From the cell containing the given text, extract its center point as (x, y) coordinate. 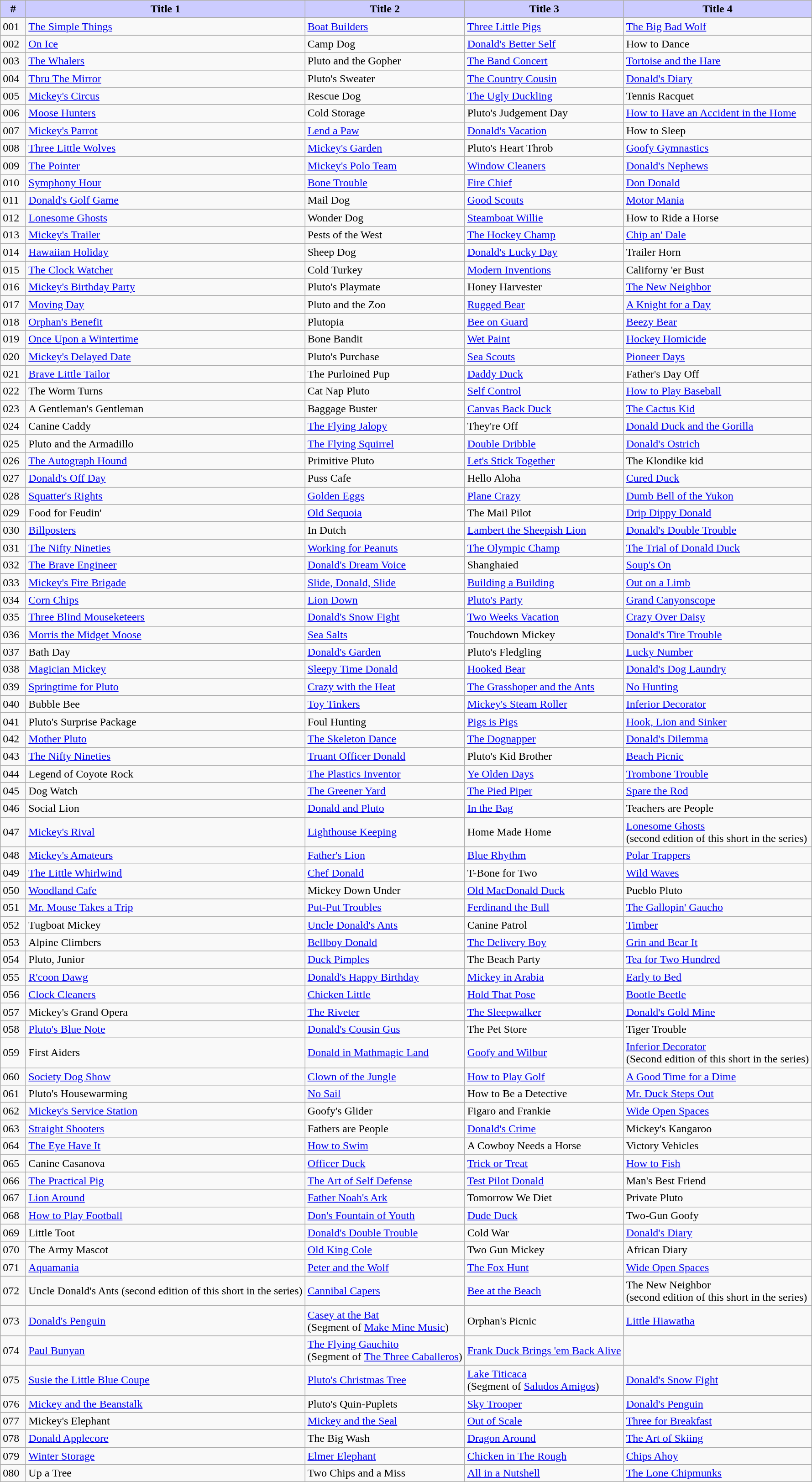
The Trial of Donald Duck (718, 548)
A Knight for a Day (718, 305)
Donald's Lucky Day (544, 252)
002 (13, 44)
026 (13, 461)
Ferdinand the Bull (544, 908)
042 (13, 739)
Slide, Donald, Slide (385, 583)
Wonder Dog (385, 218)
Trombone Trouble (718, 774)
058 (13, 1029)
Food for Feudin' (165, 513)
Hook, Lion and Sinker (718, 721)
045 (13, 791)
Blue Rhythm (544, 856)
Double Dribble (544, 443)
No Hunting (718, 687)
Casey at the Bat (Segment of Make Mine Music) (385, 1320)
In Dutch (385, 531)
Lucky Number (718, 652)
033 (13, 583)
Mickey's Parrot (165, 131)
Once Upon a Wintertime (165, 339)
Pluto's Party (544, 600)
Lake Titicaca (Segment of Saludos Amigos) (544, 1380)
Tomorrow We Diet (544, 1198)
Symphony Hour (165, 183)
R'coon Dawg (165, 977)
The Worm Turns (165, 391)
062 (13, 1111)
048 (13, 856)
They're Off (544, 426)
016 (13, 287)
Mickey's Rival (165, 832)
Uncle Donald's Ants (385, 925)
The Purloined Pup (385, 374)
Dumb Bell of the Yukon (718, 495)
Building a Building (544, 583)
First Aiders (165, 1053)
Dude Duck (544, 1215)
Toy Tinkers (385, 704)
Pluto's Sweater (385, 79)
Polar Trappers (718, 856)
The Skeleton Dance (385, 739)
The Big Wash (385, 1439)
How to Play Golf (544, 1076)
The Fox Hunt (544, 1267)
The Olympic Champ (544, 548)
The Art of Self Defense (385, 1181)
Chip an' Dale (718, 235)
The New Neighbor (second edition of this short in the series) (718, 1291)
Donald and Pluto (385, 809)
Sleepy Time Donald (385, 669)
Lion Around (165, 1198)
Little Toot (165, 1233)
Officer Duck (385, 1163)
Donald's Happy Birthday (385, 977)
A Good Time for a Dime (718, 1076)
Victory Vehicles (718, 1146)
Hold That Pose (544, 994)
Boat Builders (385, 26)
Donald's Dog Laundry (718, 669)
Donald's Tire Trouble (718, 635)
Good Scouts (544, 200)
Three Little Pigs (544, 26)
Early to Bed (718, 977)
Mickey's Kangaroo (718, 1129)
Motor Mania (718, 200)
Pueblo Pluto (718, 890)
Moose Hunters (165, 113)
021 (13, 374)
Sea Salts (385, 635)
077 (13, 1421)
053 (13, 942)
Tennis Racquet (718, 96)
Woodland Cafe (165, 890)
070 (13, 1250)
Donald's Gold Mine (718, 1012)
Baggage Buster (385, 409)
Father Noah's Ark (385, 1198)
Test Pilot Donald (544, 1181)
Golden Eggs (385, 495)
041 (13, 721)
Bee on Guard (544, 322)
Three Blind Mouseketeers (165, 617)
In the Bag (544, 809)
Foul Hunting (385, 721)
Aquamania (165, 1267)
Chef Donald (385, 873)
Old Sequoia (385, 513)
Goofy Gymnastics (718, 148)
The Gallopin' Gaucho (718, 908)
The Sleepwalker (544, 1012)
Grand Canyonscope (718, 600)
Mickey and the Beanstalk (165, 1404)
Mickey and the Seal (385, 1421)
Hello Aloha (544, 478)
Bone Trouble (385, 183)
How to Be a Detective (544, 1094)
Old MacDonald Duck (544, 890)
The Flying Gauchito (Segment of The Three Caballeros) (385, 1351)
047 (13, 832)
Lend a Paw (385, 131)
Peter and the Wolf (385, 1267)
Lighthouse Keeping (385, 832)
The Plastics Inventor (385, 774)
Californy 'er Bust (718, 270)
How to Have an Accident in the Home (718, 113)
Chips Ahoy (718, 1456)
061 (13, 1094)
How to Play Baseball (718, 391)
Canine Casanova (165, 1163)
Bubble Bee (165, 704)
044 (13, 774)
Society Dog Show (165, 1076)
010 (13, 183)
023 (13, 409)
The Greener Yard (385, 791)
How to Swim (385, 1146)
A Gentleman's Gentleman (165, 409)
019 (13, 339)
Don's Fountain of Youth (385, 1215)
040 (13, 704)
007 (13, 131)
029 (13, 513)
Trick or Treat (544, 1163)
The Mail Pilot (544, 513)
059 (13, 1053)
Hooked Bear (544, 669)
On Ice (165, 44)
009 (13, 165)
Title 3 (544, 9)
Donald's Better Self (544, 44)
Hawaiian Holiday (165, 252)
Cold Turkey (385, 270)
Pigs is Pigs (544, 721)
Pluto and the Armadillo (165, 443)
043 (13, 756)
Orphan's Picnic (544, 1320)
Mickey's Delayed Date (165, 357)
Bootle Beetle (718, 994)
Beezy Bear (718, 322)
The Beach Party (544, 960)
How to Sleep (718, 131)
Title 4 (718, 9)
Pluto's Purchase (385, 357)
The Little Whirlwind (165, 873)
Put-Put Troubles (385, 908)
Donald's Vacation (544, 131)
Father's Lion (385, 856)
069 (13, 1233)
Goofy's Glider (385, 1111)
Chicken Little (385, 994)
Straight Shooters (165, 1129)
# (13, 9)
071 (13, 1267)
Cold Storage (385, 113)
046 (13, 809)
008 (13, 148)
Fire Chief (544, 183)
005 (13, 96)
Let's Stick Together (544, 461)
Hockey Homicide (718, 339)
Fathers are People (385, 1129)
Tugboat Mickey (165, 925)
How to Ride a Horse (718, 218)
Donald in Mathmagic Land (385, 1053)
The Band Concert (544, 61)
Canine Patrol (544, 925)
017 (13, 305)
Sky Trooper (544, 1404)
The Whalers (165, 61)
Legend of Coyote Rock (165, 774)
Grin and Bear It (718, 942)
Pluto and the Zoo (385, 305)
037 (13, 652)
Mr. Mouse Takes a Trip (165, 908)
Honey Harvester (544, 287)
057 (13, 1012)
Donald Duck and the Gorilla (718, 426)
The Flying Squirrel (385, 443)
Timber (718, 925)
Uncle Donald's Ants (second edition of this short in the series) (165, 1291)
067 (13, 1198)
Susie the Little Blue Coupe (165, 1380)
Tortoise and the Hare (718, 61)
Cannibal Capers (385, 1291)
Two Chips and a Miss (385, 1473)
079 (13, 1456)
Frank Duck Brings 'em Back Alive (544, 1351)
Drip Dippy Donald (718, 513)
Mickey's Garden (385, 148)
Mr. Duck Steps Out (718, 1094)
035 (13, 617)
030 (13, 531)
034 (13, 600)
Inferior Decorator (718, 704)
027 (13, 478)
Puss Cafe (385, 478)
051 (13, 908)
Mickey's Fire Brigade (165, 583)
018 (13, 322)
Pluto's Judgement Day (544, 113)
072 (13, 1291)
Pluto's Blue Note (165, 1029)
Soup's On (718, 565)
Private Pluto (718, 1198)
Alpine Climbers (165, 942)
013 (13, 235)
Morris the Midget Moose (165, 635)
Plutopia (385, 322)
Steamboat Willie (544, 218)
Mickey's Birthday Party (165, 287)
Ye Olden Days (544, 774)
011 (13, 200)
Figaro and Frankie (544, 1111)
Inferior Decorator (Second edition of this short in the series) (718, 1053)
Window Cleaners (544, 165)
Canvas Back Duck (544, 409)
Two-Gun Goofy (718, 1215)
Pioneer Days (718, 357)
No Sail (385, 1094)
Camp Dog (385, 44)
065 (13, 1163)
Wet Paint (544, 339)
Father's Day Off (718, 374)
Mickey's Steam Roller (544, 704)
Canine Caddy (165, 426)
The Simple Things (165, 26)
The Hockey Champ (544, 235)
Donald's Cousin Gus (385, 1029)
Tea for Two Hundred (718, 960)
The Cactus Kid (718, 409)
Lonesome Ghosts (second edition of this short in the series) (718, 832)
The Pied Piper (544, 791)
Dragon Around (544, 1439)
022 (13, 391)
Magician Mickey (165, 669)
073 (13, 1320)
The Art of Skiing (718, 1439)
Squatter's Rights (165, 495)
Corn Chips (165, 600)
Out of Scale (544, 1421)
The Grasshoper and the Ants (544, 687)
The Pointer (165, 165)
Lion Down (385, 600)
The Country Cousin (544, 79)
Plane Crazy (544, 495)
Beach Picnic (718, 756)
Bellboy Donald (385, 942)
Little Hiawatha (718, 1320)
Mickey's Elephant (165, 1421)
Three for Breakfast (718, 1421)
Self Control (544, 391)
Lambert the Sheepish Lion (544, 531)
Elmer Elephant (385, 1456)
Primitive Pluto (385, 461)
Pluto's Surprise Package (165, 721)
Wild Waves (718, 873)
The Pet Store (544, 1029)
Modern Inventions (544, 270)
The Practical Pig (165, 1181)
001 (13, 26)
Mickey's Service Station (165, 1111)
Donald Applecore (165, 1439)
The Riveter (385, 1012)
Touchdown Mickey (544, 635)
Mickey's Grand Opera (165, 1012)
015 (13, 270)
Cured Duck (718, 478)
Cat Nap Pluto (385, 391)
The Flying Jalopy (385, 426)
Mickey's Polo Team (385, 165)
Dog Watch (165, 791)
Old King Cole (385, 1250)
Pluto's Christmas Tree (385, 1380)
060 (13, 1076)
The Eye Have It (165, 1146)
039 (13, 687)
All in a Nutshell (544, 1473)
Mickey's Amateurs (165, 856)
080 (13, 1473)
038 (13, 669)
Bee at the Beach (544, 1291)
Mickey Down Under (385, 890)
068 (13, 1215)
063 (13, 1129)
055 (13, 977)
Bath Day (165, 652)
The Dognapper (544, 739)
025 (13, 443)
A Cowboy Needs a Horse (544, 1146)
052 (13, 925)
Paul Bunyan (165, 1351)
Donald's Garden (385, 652)
Crazy Over Daisy (718, 617)
The Army Mascot (165, 1250)
064 (13, 1146)
028 (13, 495)
003 (13, 61)
The Autograph Hound (165, 461)
Brave Little Tailor (165, 374)
Pluto's Quin-Puplets (385, 1404)
The Big Bad Wolf (718, 26)
Trailer Horn (718, 252)
Truant Officer Donald (385, 756)
Working for Peanuts (385, 548)
Duck Pimples (385, 960)
Crazy with the Heat (385, 687)
Chicken in The Rough (544, 1456)
Donald's Nephews (718, 165)
Pluto and the Gopher (385, 61)
Clown of the Jungle (385, 1076)
Tiger Trouble (718, 1029)
Three Little Wolves (165, 148)
036 (13, 635)
Donald's Off Day (165, 478)
Cold War (544, 1233)
Sheep Dog (385, 252)
Man's Best Friend (718, 1181)
Title 2 (385, 9)
Teachers are People (718, 809)
006 (13, 113)
Daddy Duck (544, 374)
031 (13, 548)
How to Dance (718, 44)
The Lone Chipmunks (718, 1473)
Title 1 (165, 9)
Mickey's Circus (165, 96)
Up a Tree (165, 1473)
Donald's Golf Game (165, 200)
Two Gun Mickey (544, 1250)
Springtime for Pluto (165, 687)
Spare the Rod (718, 791)
Pluto, Junior (165, 960)
The Klondike kid (718, 461)
075 (13, 1380)
Out on a Limb (718, 583)
074 (13, 1351)
Pluto's Playmate (385, 287)
050 (13, 890)
Rescue Dog (385, 96)
049 (13, 873)
Donald's Dream Voice (385, 565)
078 (13, 1439)
Donald's Ostrich (718, 443)
Mail Dog (385, 200)
056 (13, 994)
How to Fish (718, 1163)
Mother Pluto (165, 739)
African Diary (718, 1250)
Home Made Home (544, 832)
Mickey in Arabia (544, 977)
Thru The Mirror (165, 79)
Don Donald (718, 183)
Pluto's Housewarming (165, 1094)
Rugged Bear (544, 305)
Two Weeks Vacation (544, 617)
020 (13, 357)
Pests of the West (385, 235)
Winter Storage (165, 1456)
Bone Bandit (385, 339)
Donald's Dilemma (718, 739)
Shanghaied (544, 565)
024 (13, 426)
How to Play Football (165, 1215)
004 (13, 79)
Donald's Crime (544, 1129)
Clock Cleaners (165, 994)
012 (13, 218)
The Ugly Duckling (544, 96)
The Clock Watcher (165, 270)
The Brave Engineer (165, 565)
054 (13, 960)
Moving Day (165, 305)
076 (13, 1404)
Billposters (165, 531)
032 (13, 565)
T-Bone for Two (544, 873)
Social Lion (165, 809)
Lonesome Ghosts (165, 218)
Pluto's Heart Throb (544, 148)
The Delivery Boy (544, 942)
Sea Scouts (544, 357)
Mickey's Trailer (165, 235)
Pluto's Fledgling (544, 652)
Pluto's Kid Brother (544, 756)
The New Neighbor (718, 287)
014 (13, 252)
066 (13, 1181)
Goofy and Wilbur (544, 1053)
Orphan's Benefit (165, 322)
